Detect which cell encompasses the target text, then output its (X, Y) center coordinate. 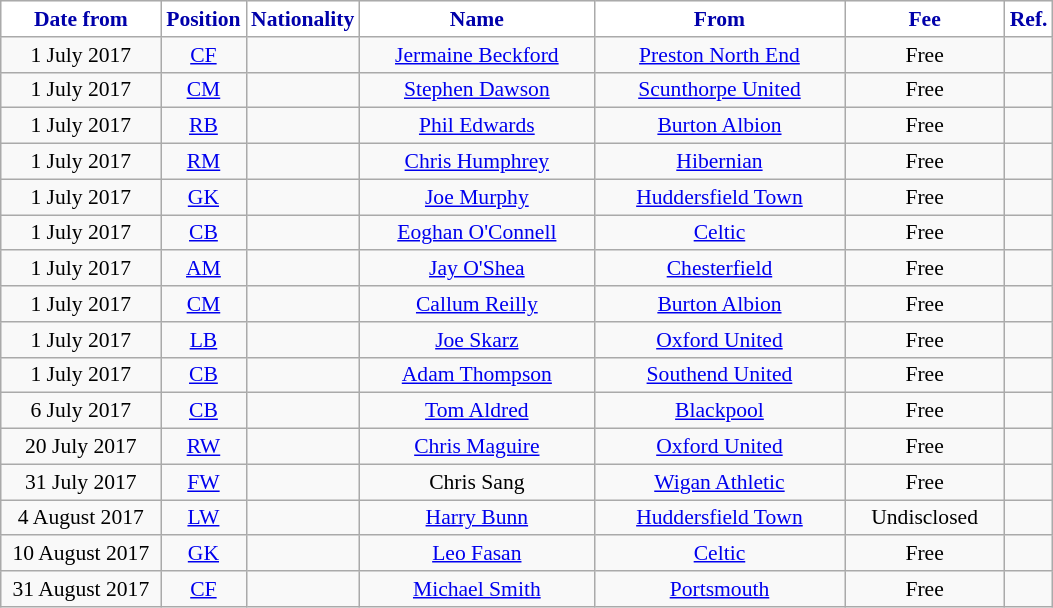
Callum Reilly (476, 304)
AM (204, 269)
Blackpool (719, 411)
Phil Edwards (476, 126)
31 August 2017 (81, 589)
Eoghan O'Connell (476, 233)
Name (476, 19)
10 August 2017 (81, 554)
20 July 2017 (81, 447)
RW (204, 447)
Nationality (302, 19)
Scunthorpe United (719, 90)
LW (204, 518)
Joe Murphy (476, 197)
RB (204, 126)
Michael Smith (476, 589)
Jermaine Beckford (476, 55)
From (719, 19)
Hibernian (719, 162)
Date from (81, 19)
Chris Sang (476, 482)
Jay O'Shea (476, 269)
Tom Aldred (476, 411)
Preston North End (719, 55)
FW (204, 482)
Ref. (1029, 19)
Portsmouth (719, 589)
31 July 2017 (81, 482)
Position (204, 19)
Chesterfield (719, 269)
4 August 2017 (81, 518)
Undisclosed (925, 518)
6 July 2017 (81, 411)
Adam Thompson (476, 375)
Chris Maguire (476, 447)
Harry Bunn (476, 518)
Leo Fasan (476, 554)
LB (204, 340)
Chris Humphrey (476, 162)
Wigan Athletic (719, 482)
RM (204, 162)
Fee (925, 19)
Joe Skarz (476, 340)
Southend United (719, 375)
Stephen Dawson (476, 90)
